For the text-containing cell, return its midpoint in [X, Y] coordinate format. 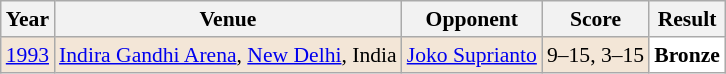
Bronze [687, 55]
Year [28, 19]
Venue [228, 19]
Result [687, 19]
1993 [28, 55]
Joko Suprianto [472, 55]
9–15, 3–15 [596, 55]
Indira Gandhi Arena, New Delhi, India [228, 55]
Score [596, 19]
Opponent [472, 19]
